Detect which cell encompasses the target text, then output its [X, Y] center coordinate. 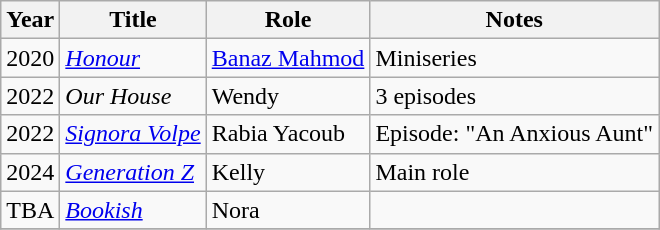
Bookish [133, 210]
3 episodes [514, 96]
Our House [133, 96]
Title [133, 20]
Year [30, 20]
Role [288, 20]
TBA [30, 210]
Wendy [288, 96]
Generation Z [133, 172]
Nora [288, 210]
2024 [30, 172]
Main role [514, 172]
2020 [30, 58]
Kelly [288, 172]
Miniseries [514, 58]
Rabia Yacoub [288, 134]
Episode: "An Anxious Aunt" [514, 134]
Honour [133, 58]
Notes [514, 20]
Banaz Mahmod [288, 58]
Signora Volpe [133, 134]
